From the cell containing the given text, extract its center point as [X, Y] coordinate. 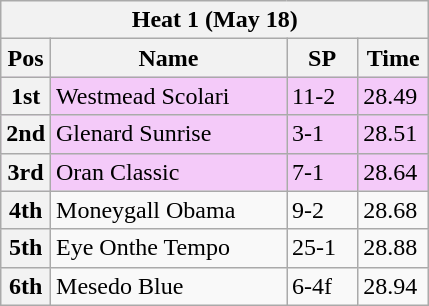
6th [26, 286]
28.49 [394, 96]
Time [394, 58]
11-2 [322, 96]
SP [322, 58]
28.64 [394, 172]
Oran Classic [169, 172]
Mesedo Blue [169, 286]
5th [26, 248]
Glenard Sunrise [169, 134]
28.94 [394, 286]
Eye Onthe Tempo [169, 248]
Moneygall Obama [169, 210]
25-1 [322, 248]
Heat 1 (May 18) [215, 20]
28.51 [394, 134]
Name [169, 58]
28.68 [394, 210]
7-1 [322, 172]
3-1 [322, 134]
28.88 [394, 248]
Westmead Scolari [169, 96]
9-2 [322, 210]
6-4f [322, 286]
3rd [26, 172]
1st [26, 96]
4th [26, 210]
Pos [26, 58]
2nd [26, 134]
